Return the [x, y] coordinate for the center point of the cell that contains the specified text.  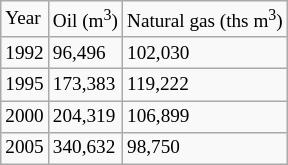
1992 [25, 53]
119,222 [204, 85]
96,496 [85, 53]
Oil (m3) [85, 20]
2000 [25, 116]
98,750 [204, 148]
2005 [25, 148]
340,632 [85, 148]
173,383 [85, 85]
102,030 [204, 53]
Year [25, 20]
106,899 [204, 116]
1995 [25, 85]
204,319 [85, 116]
Natural gas (ths m3) [204, 20]
